Output the [x, y] coordinate of the center of the cell containing the given text.  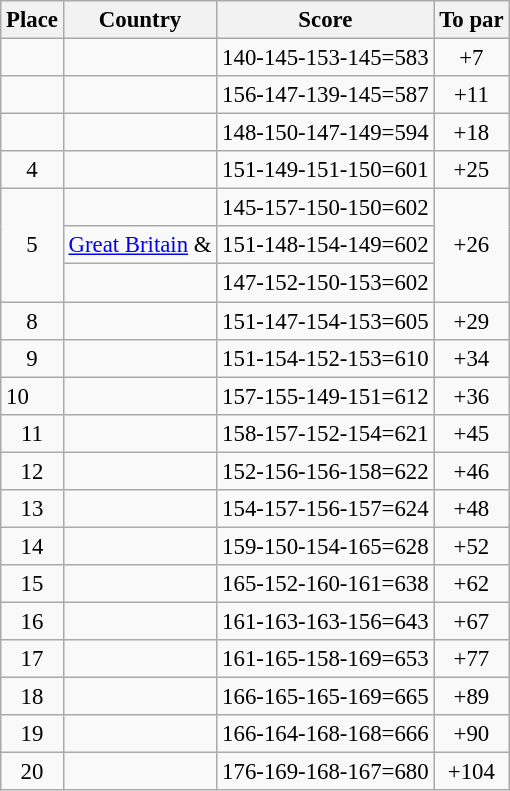
151-147-154-153=605 [326, 321]
+36 [472, 396]
+77 [472, 659]
148-150-147-149=594 [326, 133]
+26 [472, 246]
+11 [472, 95]
11 [32, 433]
+67 [472, 621]
151-149-151-150=601 [326, 170]
+7 [472, 58]
+104 [472, 772]
5 [32, 246]
12 [32, 471]
151-148-154-149=602 [326, 245]
166-164-168-168=666 [326, 734]
To par [472, 20]
165-152-160-161=638 [326, 584]
+18 [472, 133]
13 [32, 509]
147-152-150-153=602 [326, 283]
152-156-156-158=622 [326, 471]
157-155-149-151=612 [326, 396]
10 [32, 396]
8 [32, 321]
154-157-156-157=624 [326, 509]
16 [32, 621]
15 [32, 584]
+89 [472, 697]
Score [326, 20]
176-169-168-167=680 [326, 772]
145-157-150-150=602 [326, 208]
151-154-152-153=610 [326, 358]
+25 [472, 170]
159-150-154-165=628 [326, 546]
161-165-158-169=653 [326, 659]
4 [32, 170]
20 [32, 772]
17 [32, 659]
14 [32, 546]
Great Britain & [140, 245]
Place [32, 20]
18 [32, 697]
158-157-152-154=621 [326, 433]
+29 [472, 321]
+52 [472, 546]
140-145-153-145=583 [326, 58]
156-147-139-145=587 [326, 95]
166-165-165-169=665 [326, 697]
+46 [472, 471]
9 [32, 358]
161-163-163-156=643 [326, 621]
+34 [472, 358]
Country [140, 20]
+48 [472, 509]
+62 [472, 584]
+45 [472, 433]
19 [32, 734]
+90 [472, 734]
